Detect which cell encompasses the target text, then output its [x, y] center coordinate. 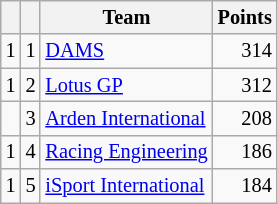
208 [245, 118]
Lotus GP [126, 85]
314 [245, 51]
186 [245, 152]
3 [31, 118]
DAMS [126, 51]
Arden International [126, 118]
2 [31, 85]
Racing Engineering [126, 152]
Team [126, 17]
312 [245, 85]
iSport International [126, 186]
4 [31, 152]
184 [245, 186]
Points [245, 17]
5 [31, 186]
